Find where the given text appears and provide that cell's center as [x, y] coordinate. 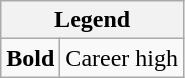
Bold [30, 58]
Legend [92, 20]
Career high [122, 58]
